Locate the cell with the specified text and output its (x, y) center coordinate. 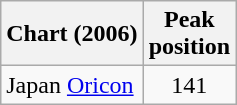
Chart (2006) (72, 34)
Peakposition (189, 34)
Japan Oricon (72, 85)
141 (189, 85)
